For the text-containing cell, return its midpoint in [X, Y] coordinate format. 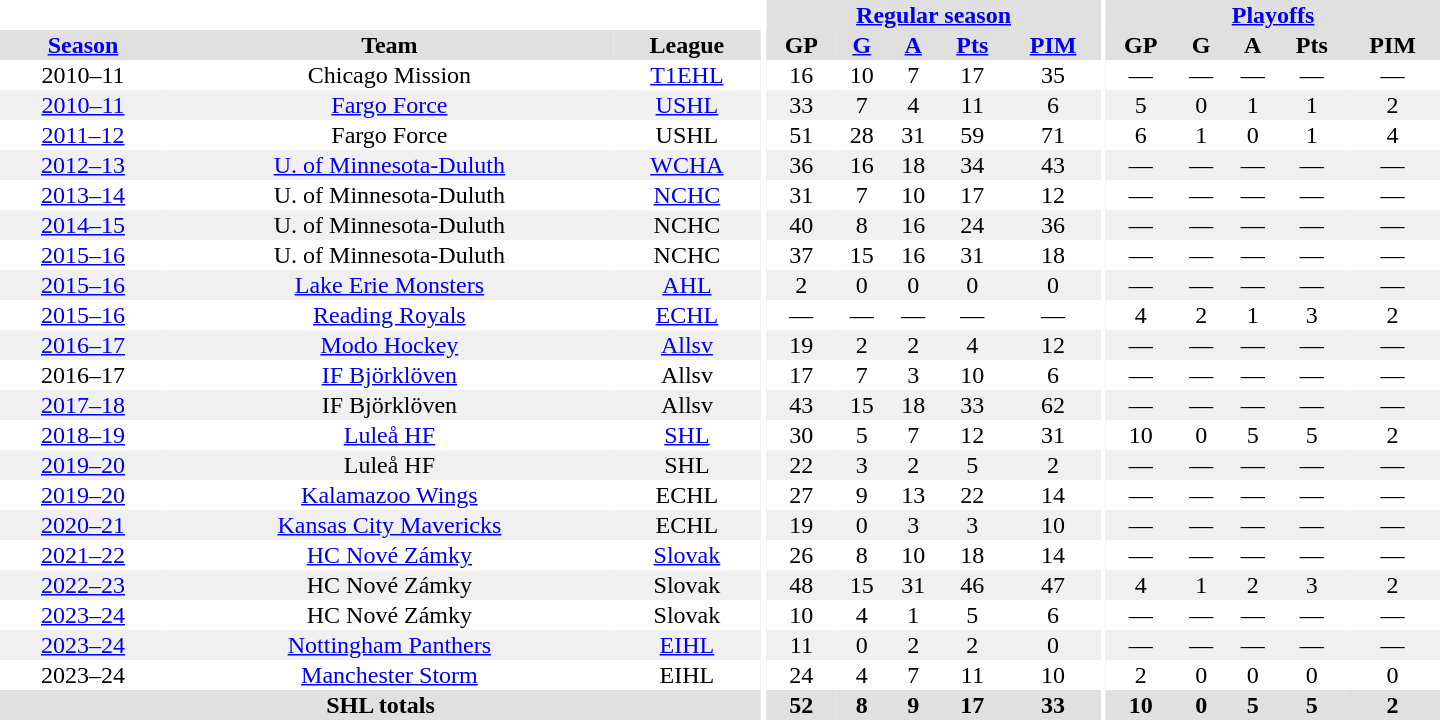
2020–21 [83, 525]
2014–15 [83, 225]
T1EHL [687, 75]
Playoffs [1273, 15]
Kansas City Mavericks [390, 525]
52 [802, 705]
2018–19 [83, 435]
27 [802, 495]
2017–18 [83, 405]
Kalamazoo Wings [390, 495]
35 [1054, 75]
62 [1054, 405]
Season [83, 45]
37 [802, 255]
2021–22 [83, 555]
30 [802, 435]
Manchester Storm [390, 675]
47 [1054, 585]
WCHA [687, 165]
League [687, 45]
Reading Royals [390, 315]
AHL [687, 285]
51 [802, 135]
2022–23 [83, 585]
2012–13 [83, 165]
34 [972, 165]
46 [972, 585]
13 [912, 495]
2013–14 [83, 195]
28 [862, 135]
26 [802, 555]
Chicago Mission [390, 75]
Lake Erie Monsters [390, 285]
2011–12 [83, 135]
Team [390, 45]
Nottingham Panthers [390, 645]
Regular season [934, 15]
71 [1054, 135]
Modo Hockey [390, 345]
40 [802, 225]
SHL totals [380, 705]
48 [802, 585]
59 [972, 135]
